Return (X, Y) of the center of cell containing provided text 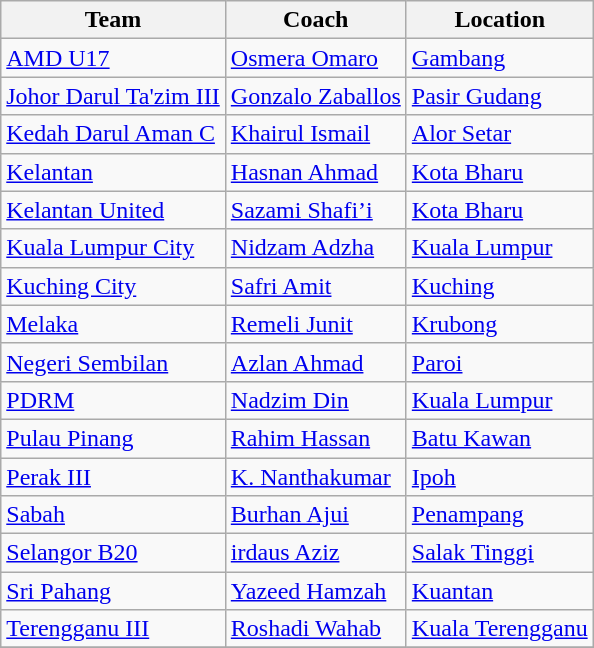
Kuching (500, 286)
Khairul Ismail (316, 134)
Salak Tinggi (500, 553)
Kelantan (114, 172)
Safri Amit (316, 286)
Kedah Darul Aman C (114, 134)
Kuala Lumpur City (114, 248)
Azlan Ahmad (316, 362)
Pulau Pinang (114, 438)
Sri Pahang (114, 591)
Johor Darul Ta'zim III (114, 96)
Coach (316, 20)
Terengganu III (114, 629)
PDRM (114, 400)
Perak III (114, 477)
Kuala Terengganu (500, 629)
Paroi (500, 362)
Gonzalo Zaballos (316, 96)
Alor Setar (500, 134)
Sabah (114, 515)
Kuching City (114, 286)
irdaus Aziz (316, 553)
Nidzam Adzha (316, 248)
K. Nanthakumar (316, 477)
Roshadi Wahab (316, 629)
Sazami Shafi’i (316, 210)
Team (114, 20)
Batu Kawan (500, 438)
Pasir Gudang (500, 96)
Selangor B20 (114, 553)
Kuantan (500, 591)
Rahim Hassan (316, 438)
Negeri Sembilan (114, 362)
Melaka (114, 324)
Yazeed Hamzah (316, 591)
Krubong (500, 324)
Penampang (500, 515)
Remeli Junit (316, 324)
Ipoh (500, 477)
AMD U17 (114, 58)
Osmera Omaro (316, 58)
Gambang (500, 58)
Burhan Ajui (316, 515)
Hasnan Ahmad (316, 172)
Kelantan United (114, 210)
Location (500, 20)
Nadzim Din (316, 400)
